Locate the cell with the specified text and output its (x, y) center coordinate. 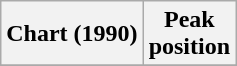
Peakposition (189, 34)
Chart (1990) (72, 34)
